Determine the (X, Y) coordinate at the center of the cell enclosing the given text.  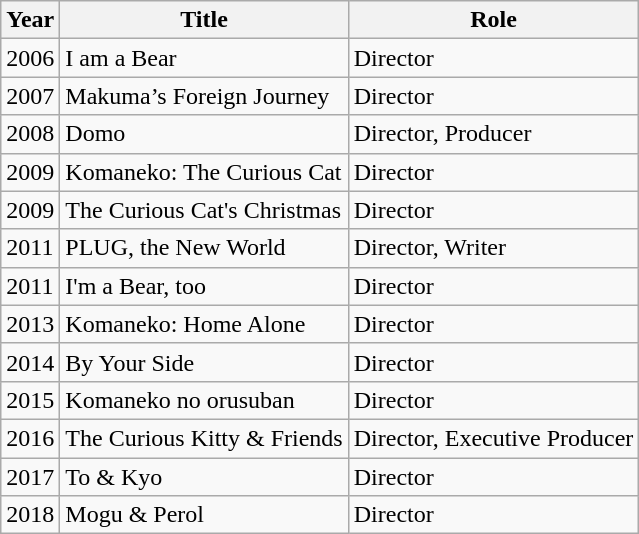
Director, Producer (494, 134)
2014 (30, 362)
The Curious Cat's Christmas (204, 210)
Title (204, 20)
2016 (30, 438)
I am a Bear (204, 58)
The Curious Kitty & Friends (204, 438)
2013 (30, 324)
To & Kyo (204, 477)
PLUG, the New World (204, 248)
Domo (204, 134)
Director, Writer (494, 248)
Role (494, 20)
Komaneko no orusuban (204, 400)
Director, Executive Producer (494, 438)
2015 (30, 400)
I'm a Bear, too (204, 286)
2018 (30, 515)
Komaneko: Home Alone (204, 324)
2017 (30, 477)
Komaneko: The Curious Cat (204, 172)
2008 (30, 134)
Makuma’s Foreign Journey (204, 96)
Year (30, 20)
2007 (30, 96)
2006 (30, 58)
Mogu & Perol (204, 515)
By Your Side (204, 362)
